Find where the given text appears and provide that cell's center as (X, Y) coordinate. 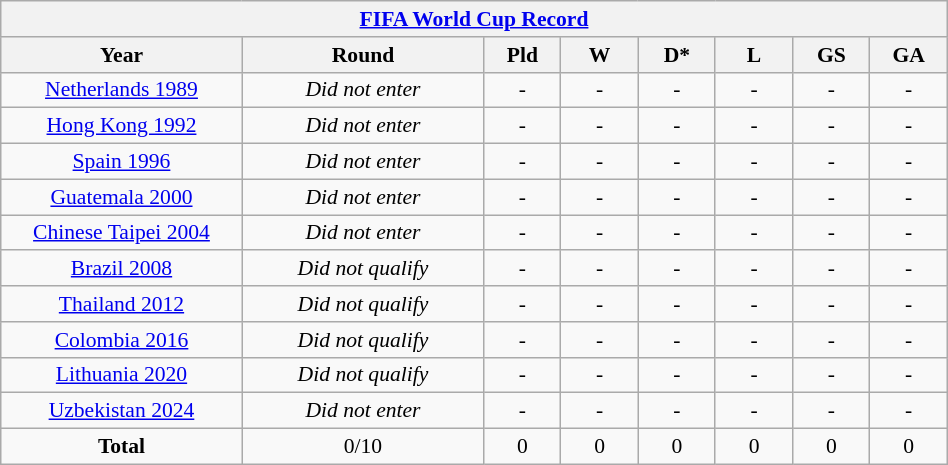
GA (908, 55)
Guatemala 2000 (122, 197)
Brazil 2008 (122, 269)
0/10 (362, 447)
GS (832, 55)
W (600, 55)
L (754, 55)
Thailand 2012 (122, 304)
Chinese Taipei 2004 (122, 233)
Uzbekistan 2024 (122, 411)
Lithuania 2020 (122, 375)
Netherlands 1989 (122, 90)
Year (122, 55)
FIFA World Cup Record (474, 19)
Hong Kong 1992 (122, 126)
Total (122, 447)
Colombia 2016 (122, 340)
Spain 1996 (122, 162)
Round (362, 55)
D* (676, 55)
Pld (522, 55)
